Identify which cell holds the provided text, then report its (X, Y) central coordinate. 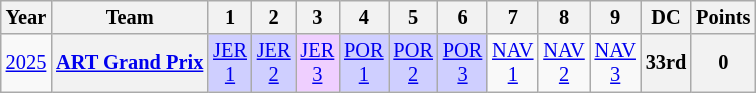
5 (412, 17)
2025 (26, 63)
NAV1 (512, 63)
DC (666, 17)
POR3 (462, 63)
JER2 (274, 63)
8 (564, 17)
POR2 (412, 63)
Team (130, 17)
ART Grand Prix (130, 63)
Points (723, 17)
JER3 (318, 63)
6 (462, 17)
0 (723, 63)
33rd (666, 63)
POR1 (364, 63)
1 (230, 17)
4 (364, 17)
2 (274, 17)
NAV2 (564, 63)
JER1 (230, 63)
7 (512, 17)
3 (318, 17)
9 (616, 17)
NAV3 (616, 63)
Year (26, 17)
